Identify which cell holds the provided text, then report its [x, y] central coordinate. 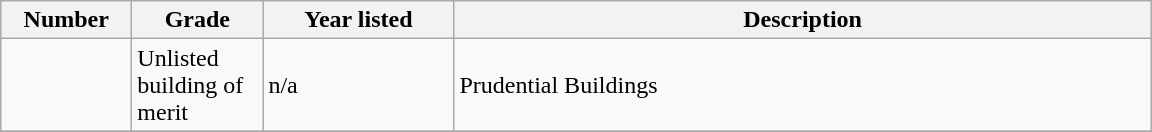
Prudential Buildings [802, 85]
Unlisted building of merit [198, 85]
Number [66, 20]
Grade [198, 20]
n/a [358, 85]
Description [802, 20]
Year listed [358, 20]
